Scan for the cell matching the given text and deliver its (x, y) coordinate at center. 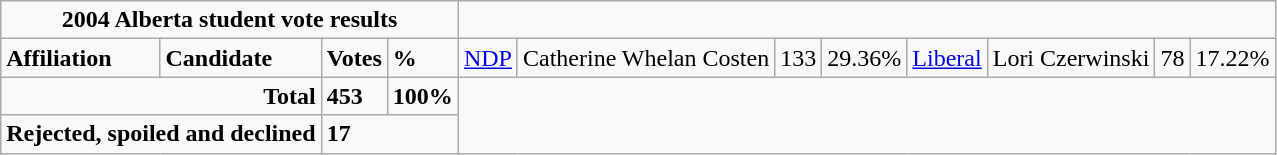
Total (161, 96)
Affiliation (80, 58)
78 (1172, 58)
453 (354, 96)
Candidate (240, 58)
17.22% (1232, 58)
Votes (354, 58)
2004 Alberta student vote results (230, 20)
133 (798, 58)
Catherine Whelan Costen (646, 58)
NDP (488, 58)
% (422, 58)
Lori Czerwinski (1071, 58)
17 (390, 134)
Liberal (947, 58)
29.36% (864, 58)
100% (422, 96)
Rejected, spoiled and declined (161, 134)
